From the cell containing the given text, extract its center point as [X, Y] coordinate. 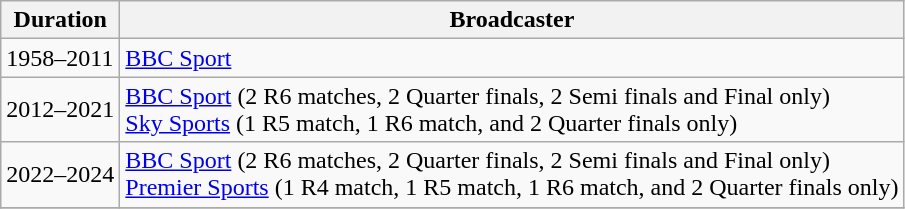
Broadcaster [512, 20]
BBC Sport [512, 58]
2012–2021 [60, 110]
1958–2011 [60, 58]
Duration [60, 20]
BBC Sport (2 R6 matches, 2 Quarter finals, 2 Semi finals and Final only)Sky Sports (1 R5 match, 1 R6 match, and 2 Quarter finals only) [512, 110]
2022–2024 [60, 174]
